For the text-containing cell, return its midpoint in [X, Y] coordinate format. 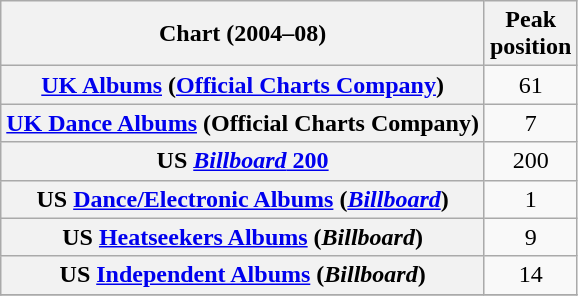
Peakposition [530, 34]
US Dance/Electronic Albums (Billboard) [243, 199]
US Billboard 200 [243, 161]
7 [530, 123]
US Heatseekers Albums (Billboard) [243, 237]
200 [530, 161]
14 [530, 275]
UK Dance Albums (Official Charts Company) [243, 123]
9 [530, 237]
61 [530, 85]
US Independent Albums (Billboard) [243, 275]
UK Albums (Official Charts Company) [243, 85]
1 [530, 199]
Chart (2004–08) [243, 34]
